Identify which cell holds the provided text, then report its [X, Y] central coordinate. 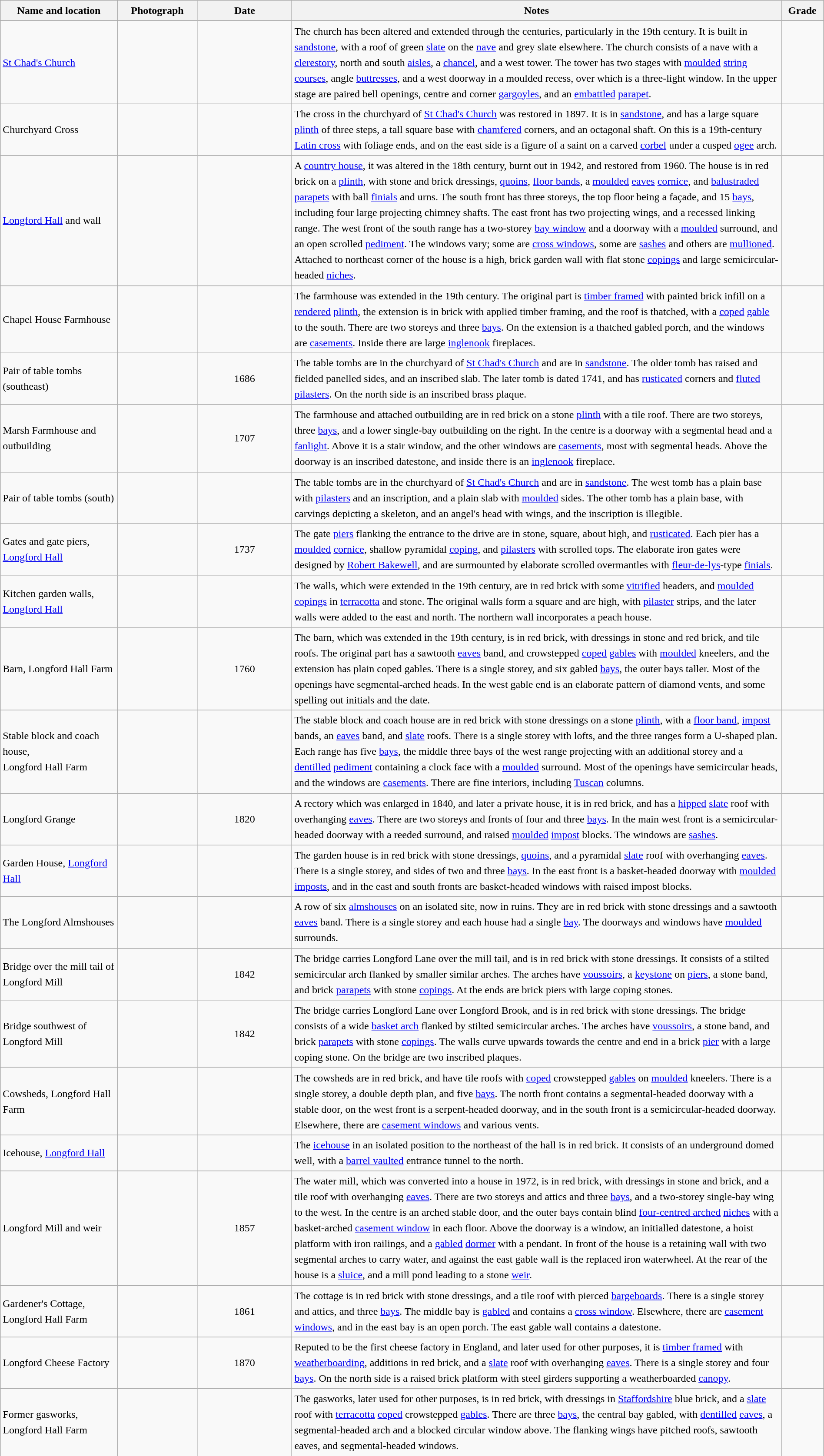
Churchyard Cross [59, 129]
Garden House, Longford Hall [59, 871]
Longford Hall and wall [59, 221]
1686 [245, 379]
Longford Mill and weir [59, 1228]
Grade [802, 10]
Chapel House Farmhouse [59, 319]
1737 [245, 549]
Bridge over the mill tail of Longford Mill [59, 974]
Date [245, 10]
The Longford Almshouses [59, 923]
1857 [245, 1228]
1760 [245, 668]
Stable block and coach house,Longford Hall Farm [59, 752]
Icehouse, Longford Hall [59, 1153]
Bridge southwest of Longford Mill [59, 1034]
Cowsheds, Longford Hall Farm [59, 1101]
Kitchen garden walls, Longford Hall [59, 601]
1861 [245, 1311]
Former gasworks,Longford Hall Farm [59, 1423]
Gates and gate piers, Longford Hall [59, 549]
1820 [245, 819]
Barn, Longford Hall Farm [59, 668]
1707 [245, 438]
St Chad's Church [59, 63]
Pair of table tombs (southeast) [59, 379]
Marsh Farmhouse and outbuilding [59, 438]
Pair of table tombs (south) [59, 498]
Longford Grange [59, 819]
Photograph [157, 10]
Gardener's Cottage,Longford Hall Farm [59, 1311]
Longford Cheese Factory [59, 1363]
1870 [245, 1363]
Notes [536, 10]
Name and location [59, 10]
